Detect which cell encompasses the target text, then output its [x, y] center coordinate. 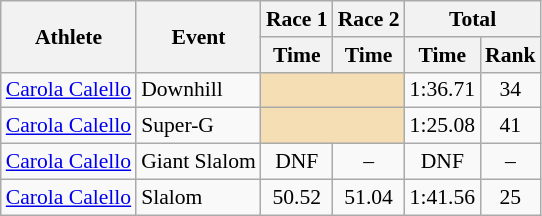
Total [473, 19]
Super-G [198, 126]
1:36.71 [442, 90]
Giant Slalom [198, 162]
Race 2 [369, 19]
Athlete [68, 36]
51.04 [369, 197]
1:25.08 [442, 126]
Rank [510, 55]
50.52 [297, 197]
25 [510, 197]
41 [510, 126]
Downhill [198, 90]
34 [510, 90]
Slalom [198, 197]
1:41.56 [442, 197]
Event [198, 36]
Race 1 [297, 19]
